Search for the cell housing the specified text and yield its [x, y] center coordinate. 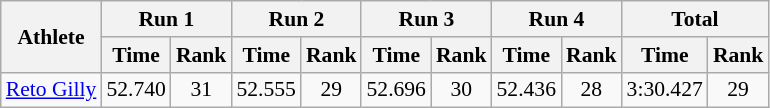
Run 2 [296, 19]
30 [462, 90]
52.436 [526, 90]
Total [696, 19]
52.555 [266, 90]
3:30.427 [665, 90]
Run 1 [166, 19]
Athlete [52, 36]
52.696 [396, 90]
Run 4 [557, 19]
Run 3 [426, 19]
31 [202, 90]
Reto Gilly [52, 90]
52.740 [136, 90]
28 [592, 90]
